For the text-containing cell, return its midpoint in [x, y] coordinate format. 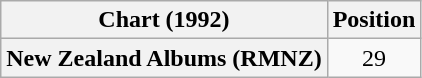
Chart (1992) [164, 20]
New Zealand Albums (RMNZ) [164, 58]
Position [374, 20]
29 [374, 58]
